Output the [x, y] coordinate of the center of the cell containing the given text.  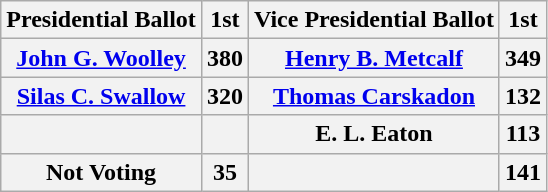
380 [224, 58]
320 [224, 96]
E. L. Eaton [374, 134]
113 [522, 134]
Thomas Carskadon [374, 96]
Vice Presidential Ballot [374, 20]
Silas C. Swallow [102, 96]
John G. Woolley [102, 58]
141 [522, 172]
349 [522, 58]
Not Voting [102, 172]
Presidential Ballot [102, 20]
Henry B. Metcalf [374, 58]
35 [224, 172]
132 [522, 96]
